Detect which cell encompasses the target text, then output its (X, Y) center coordinate. 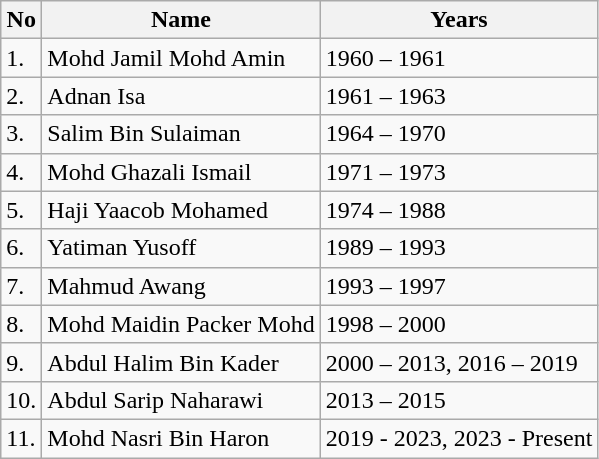
Mohd Ghazali Ismail (181, 172)
6. (22, 248)
2013 – 2015 (459, 400)
1971 – 1973 (459, 172)
11. (22, 438)
4. (22, 172)
8. (22, 324)
Abdul Halim Bin Kader (181, 362)
1. (22, 58)
2. (22, 96)
1998 – 2000 (459, 324)
7. (22, 286)
3. (22, 134)
Mahmud Awang (181, 286)
1964 – 1970 (459, 134)
Adnan Isa (181, 96)
Mohd Maidin Packer Mohd (181, 324)
Mohd Jamil Mohd Amin (181, 58)
1960 – 1961 (459, 58)
Yatiman Yusoff (181, 248)
2019 - 2023, 2023 - Present (459, 438)
Name (181, 20)
1961 – 1963 (459, 96)
Salim Bin Sulaiman (181, 134)
Haji Yaacob Mohamed (181, 210)
Years (459, 20)
No (22, 20)
1993 – 1997 (459, 286)
1989 – 1993 (459, 248)
9. (22, 362)
5. (22, 210)
Mohd Nasri Bin Haron (181, 438)
2000 – 2013, 2016 – 2019 (459, 362)
10. (22, 400)
1974 – 1988 (459, 210)
Abdul Sarip Naharawi (181, 400)
